Search for the cell housing the specified text and yield its [X, Y] center coordinate. 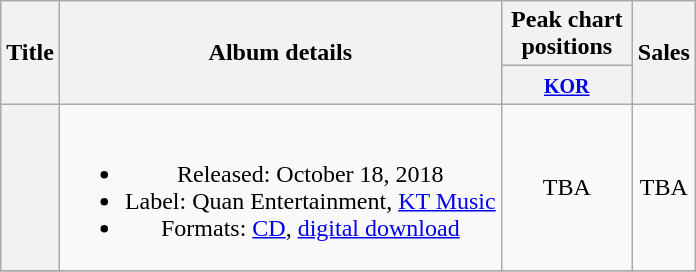
Peak chart positions [566, 34]
Sales [664, 52]
Album details [280, 52]
Released: October 18, 2018Label: Quan Entertainment, KT MusicFormats: CD, digital download [280, 188]
Title [30, 52]
KOR [566, 85]
